Provide the (x, y) coordinate of the cell's center where the given text is located.  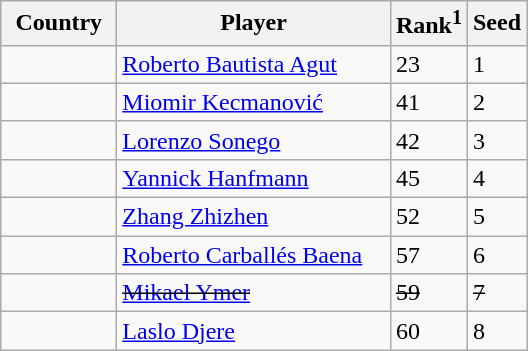
59 (428, 293)
Yannick Hanfmann (254, 178)
57 (428, 255)
Roberto Carballés Baena (254, 255)
41 (428, 102)
42 (428, 140)
23 (428, 64)
1 (496, 64)
Seed (496, 24)
Laslo Djere (254, 331)
Zhang Zhizhen (254, 217)
Player (254, 24)
Miomir Kecmanović (254, 102)
3 (496, 140)
7 (496, 293)
Roberto Bautista Agut (254, 64)
45 (428, 178)
8 (496, 331)
5 (496, 217)
2 (496, 102)
Mikael Ymer (254, 293)
4 (496, 178)
Country (59, 24)
6 (496, 255)
60 (428, 331)
Rank1 (428, 24)
52 (428, 217)
Lorenzo Sonego (254, 140)
